Determine the [X, Y] coordinate at the center of the cell enclosing the given text.  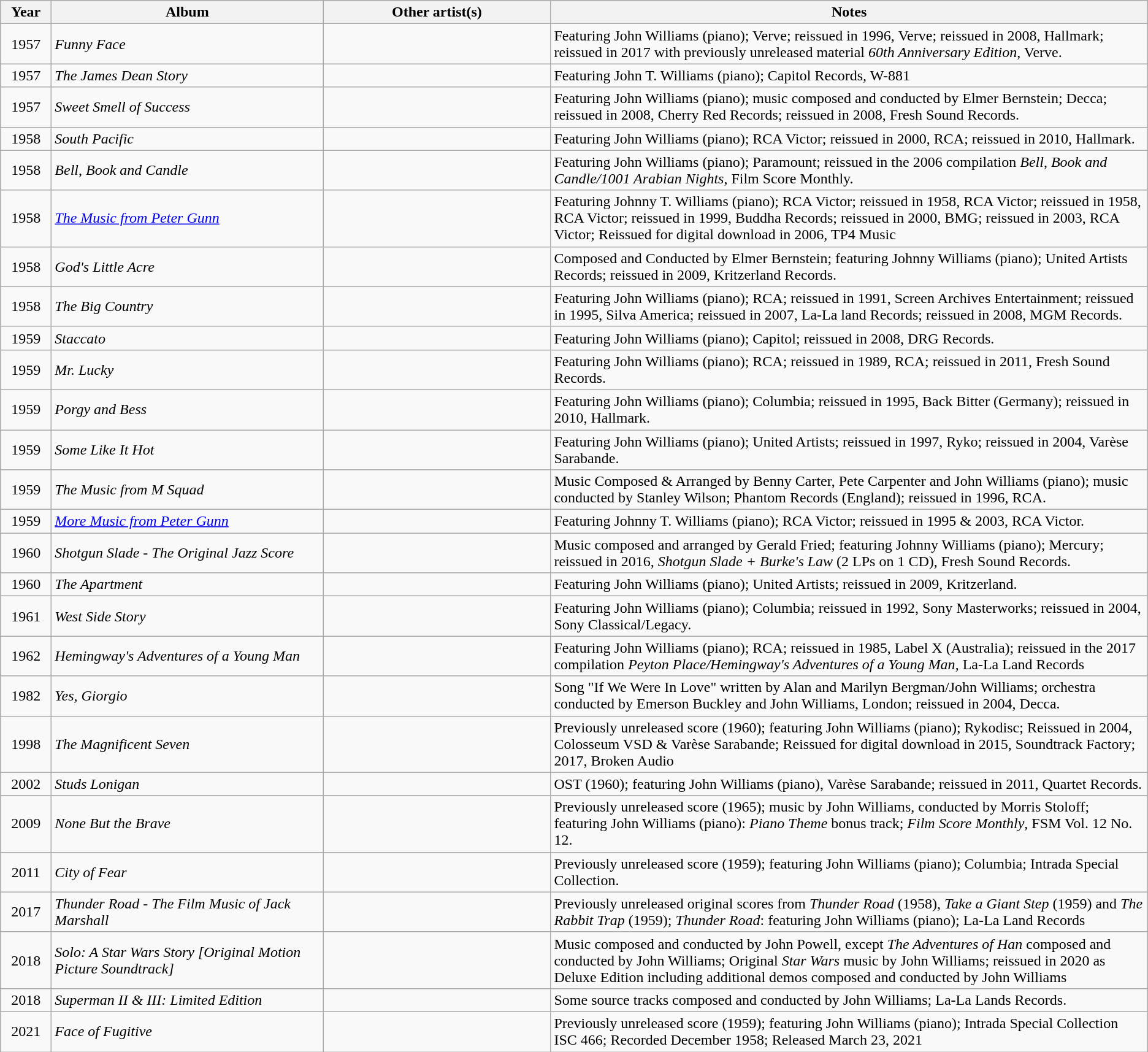
Hemingway's Adventures of a Young Man [188, 656]
Some Like It Hot [188, 449]
God's Little Acre [188, 266]
1962 [26, 656]
Solo: A Star Wars Story [Original Motion Picture Soundtrack] [188, 960]
Bell, Book and Candle [188, 171]
Superman II & III: Limited Edition [188, 1000]
Composed and Conducted by Elmer Bernstein; featuring Johnny Williams (piano); United Artists Records; reissued in 2009, Kritzerland Records. [849, 266]
Previously unreleased score (1959); featuring John Williams (piano); Columbia; Intrada Special Collection. [849, 872]
1982 [26, 696]
2021 [26, 1032]
Featuring John Williams (piano); RCA Victor; reissued in 2000, RCA; reissued in 2010, Hallmark. [849, 139]
The James Dean Story [188, 75]
Year [26, 12]
Sweet Smell of Success [188, 107]
Studs Lonigan [188, 784]
1961 [26, 616]
2011 [26, 872]
1998 [26, 744]
Funny Face [188, 44]
Porgy and Bess [188, 410]
Yes, Giorgio [188, 696]
2009 [26, 824]
Shotgun Slade - The Original Jazz Score [188, 553]
Featuring John Williams (piano); RCA; reissued in 1989, RCA; reissued in 2011, Fresh Sound Records. [849, 369]
Thunder Road - The Film Music of Jack Marshall [188, 912]
Featuring John Williams (piano); United Artists; reissued in 2009, Kritzerland. [849, 585]
The Music from Peter Gunn [188, 218]
2002 [26, 784]
Staccato [188, 338]
The Magnificent Seven [188, 744]
Some source tracks composed and conducted by John Williams; La-La Lands Records. [849, 1000]
Mr. Lucky [188, 369]
South Pacific [188, 139]
Featuring Johnny T. Williams (piano); RCA Victor; reissued in 1995 & 2003, RCA Victor. [849, 521]
Other artist(s) [437, 12]
Featuring John Williams (piano); Capitol; reissued in 2008, DRG Records. [849, 338]
Album [188, 12]
Featuring John Williams (piano); Columbia; reissued in 1992, Sony Masterworks; reissued in 2004, Sony Classical/Legacy. [849, 616]
None But the Brave [188, 824]
Face of Fugitive [188, 1032]
Featuring John T. Williams (piano); Capitol Records, W-881 [849, 75]
Featuring John Williams (piano); United Artists; reissued in 1997, Ryko; reissued in 2004, Varèse Sarabande. [849, 449]
Featuring John Williams (piano); Columbia; reissued in 1995, Back Bitter (Germany); reissued in 2010, Hallmark. [849, 410]
West Side Story [188, 616]
The Music from M Squad [188, 490]
The Big Country [188, 307]
Notes [849, 12]
City of Fear [188, 872]
2017 [26, 912]
More Music from Peter Gunn [188, 521]
Featuring John Williams (piano); Paramount; reissued in the 2006 compilation Bell, Book and Candle/1001 Arabian Nights, Film Score Monthly. [849, 171]
OST (1960); featuring John Williams (piano), Varèse Sarabande; reissued in 2011, Quartet Records. [849, 784]
The Apartment [188, 585]
